Detect which cell encompasses the target text, then output its (x, y) center coordinate. 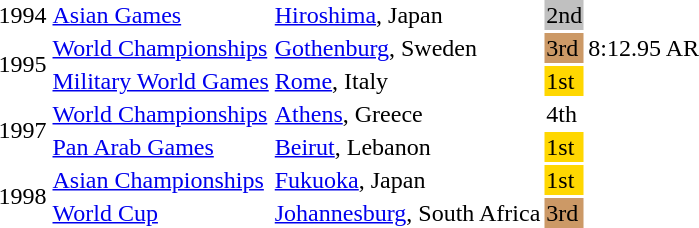
Gothenburg, Sweden (408, 48)
Beirut, Lebanon (408, 147)
Johannesburg, South Africa (408, 213)
World Cup (160, 213)
Hiroshima, Japan (408, 15)
Asian Championships (160, 180)
4th (564, 114)
Rome, Italy (408, 81)
Asian Games (160, 15)
Military World Games (160, 81)
Fukuoka, Japan (408, 180)
Pan Arab Games (160, 147)
Athens, Greece (408, 114)
2nd (564, 15)
